Pinpoint the cell where the given text exists, returning its (X, Y) midpoint coordinate. 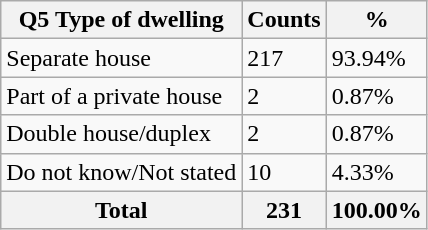
% (376, 20)
Total (122, 210)
231 (284, 210)
93.94% (376, 58)
Counts (284, 20)
Double house/duplex (122, 134)
Separate house (122, 58)
Q5 Type of dwelling (122, 20)
217 (284, 58)
10 (284, 172)
Do not know/Not stated (122, 172)
Part of a private house (122, 96)
100.00% (376, 210)
4.33% (376, 172)
